Output the [X, Y] coordinate of the center of the cell containing the given text.  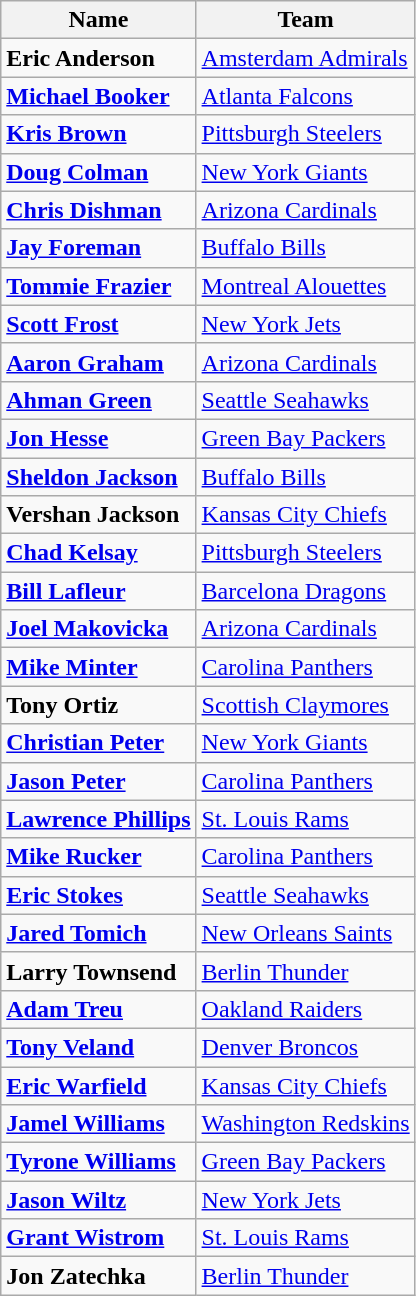
Grant Wistrom [98, 1238]
Eric Warfield [98, 1085]
Jay Foreman [98, 248]
Joel Makovicka [98, 629]
Jamel Williams [98, 1124]
Tyrone Williams [98, 1162]
Bill Lafleur [98, 591]
Name [98, 20]
Kris Brown [98, 134]
Tony Ortiz [98, 705]
Chris Dishman [98, 210]
Jason Wiltz [98, 1200]
Mike Rucker [98, 857]
Scottish Claymores [306, 705]
Larry Townsend [98, 971]
Barcelona Dragons [306, 591]
Jared Tomich [98, 933]
Montreal Alouettes [306, 286]
Mike Minter [98, 667]
Jon Hesse [98, 438]
Amsterdam Admirals [306, 58]
Eric Anderson [98, 58]
Denver Broncos [306, 1047]
Tommie Frazier [98, 286]
Oakland Raiders [306, 1009]
Michael Booker [98, 96]
Ahman Green [98, 400]
Adam Treu [98, 1009]
Jason Peter [98, 781]
Atlanta Falcons [306, 96]
New Orleans Saints [306, 933]
Lawrence Phillips [98, 819]
Doug Colman [98, 172]
Aaron Graham [98, 362]
Christian Peter [98, 743]
Vershan Jackson [98, 515]
Team [306, 20]
Chad Kelsay [98, 553]
Jon Zatechka [98, 1276]
Washington Redskins [306, 1124]
Scott Frost [98, 324]
Eric Stokes [98, 895]
Tony Veland [98, 1047]
Sheldon Jackson [98, 477]
